Return (x, y) of the center of cell containing provided text 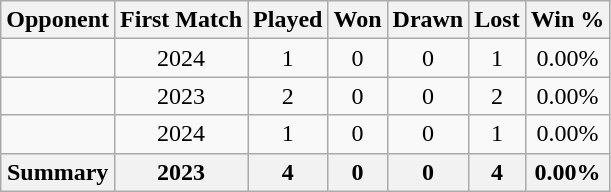
Won (358, 20)
Summary (58, 172)
First Match (182, 20)
Lost (497, 20)
Drawn (428, 20)
Played (288, 20)
Win % (568, 20)
Opponent (58, 20)
